Identify which cell holds the provided text, then report its (x, y) central coordinate. 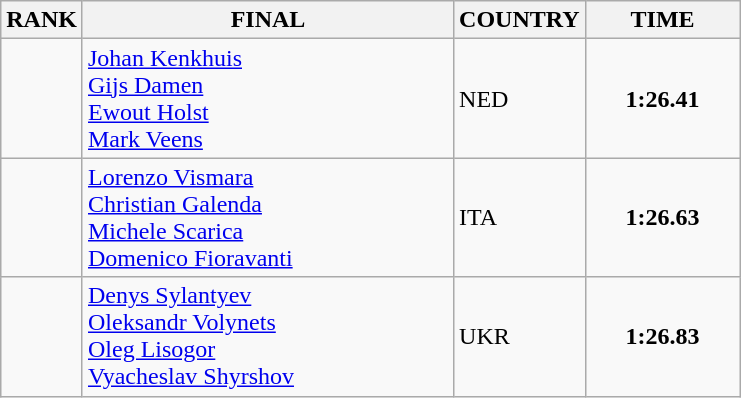
ITA (520, 218)
TIME (662, 20)
RANK (42, 20)
FINAL (268, 20)
Denys SylantyevOleksandr VolynetsOleg LisogorVyacheslav Shyrshov (268, 336)
Johan KenkhuisGijs DamenEwout HolstMark Veens (268, 98)
1:26.41 (662, 98)
NED (520, 98)
1:26.83 (662, 336)
Lorenzo VismaraChristian GalendaMichele ScaricaDomenico Fioravanti (268, 218)
1:26.63 (662, 218)
UKR (520, 336)
COUNTRY (520, 20)
